Identify which cell holds the provided text, then report its (x, y) central coordinate. 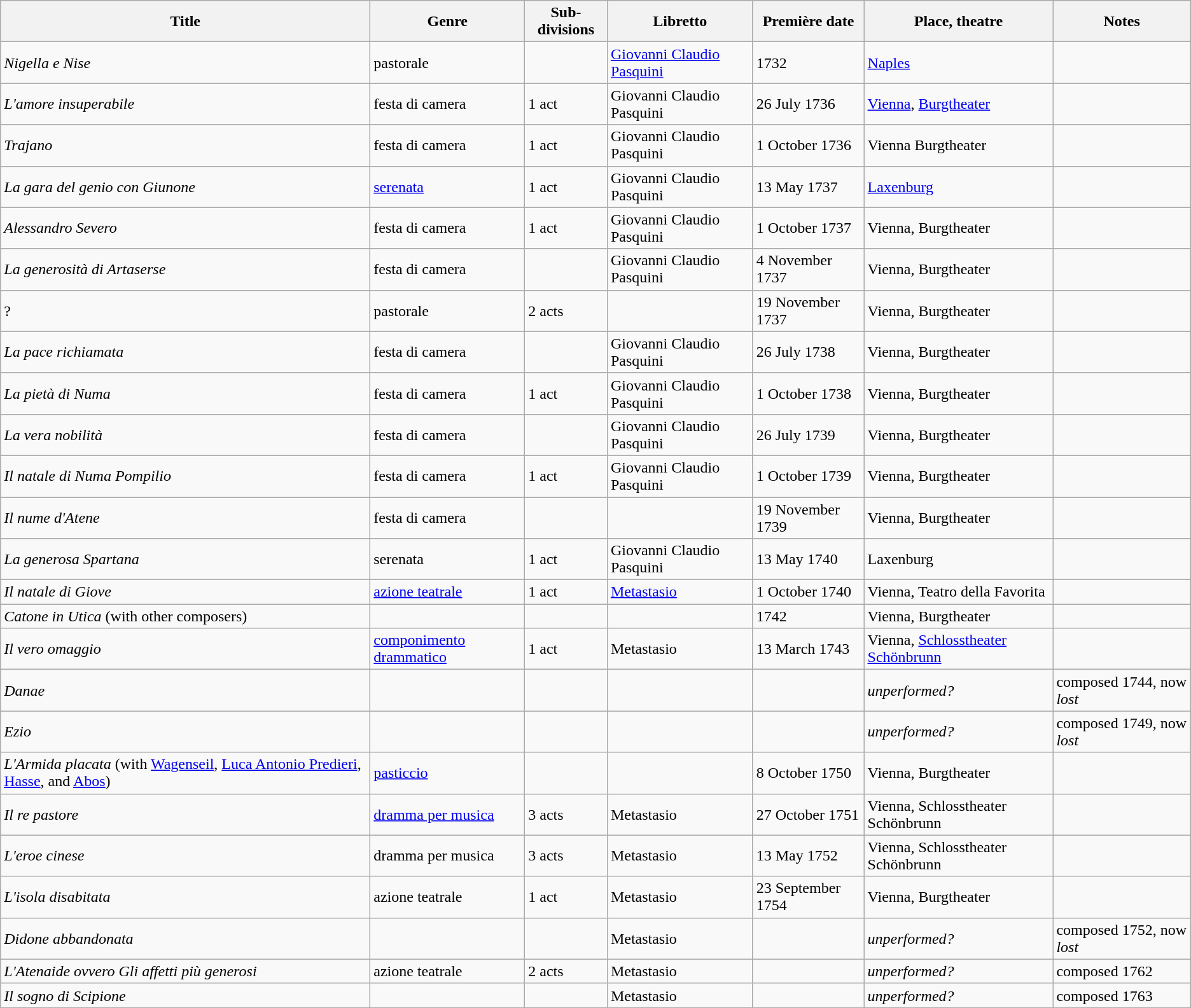
L'isola disabitata (186, 897)
Title (186, 22)
componimento drammatico (448, 649)
Danae (186, 691)
27 October 1751 (808, 814)
? (186, 310)
Place, theatre (958, 22)
19 November 1739 (808, 518)
13 March 1743 (808, 649)
Libretto (679, 22)
1742 (808, 616)
L'Atenaide ovvero Gli affetti più generosi (186, 971)
Il sogno di Scipione (186, 995)
1 October 1740 (808, 592)
composed 1744, now lost (1122, 691)
26 July 1739 (808, 435)
Nigella e Nise (186, 62)
La generosità di Artaserse (186, 270)
La gara del genio con Giunone (186, 187)
Il vero omaggio (186, 649)
Il natale di Giove (186, 592)
1 October 1738 (808, 393)
Catone in Utica (with other composers) (186, 616)
1732 (808, 62)
composed 1762 (1122, 971)
Première date (808, 22)
Il natale di Numa Pompilio (186, 476)
8 October 1750 (808, 773)
Ezio (186, 731)
19 November 1737 (808, 310)
Vienna, Teatro della Favorita (958, 592)
La pace richiamata (186, 352)
composed 1749, now lost (1122, 731)
13 May 1737 (808, 187)
26 July 1738 (808, 352)
Vienna Burgtheater (958, 145)
L'amore insuperabile (186, 104)
Naples (958, 62)
La vera nobilità (186, 435)
Trajano (186, 145)
L'Armida placata (with Wagenseil, Luca Antonio Predieri, Hasse, and Abos) (186, 773)
Notes (1122, 22)
1 October 1736 (808, 145)
13 May 1740 (808, 560)
composed 1763 (1122, 995)
1 October 1739 (808, 476)
23 September 1754 (808, 897)
pasticcio (448, 773)
Didone abbandonata (186, 939)
La pietà di Numa (186, 393)
Sub­divisions (566, 22)
composed 1752, now lost (1122, 939)
Alessandro Severo (186, 228)
Il re pastore (186, 814)
Genre (448, 22)
La generosa Spartana (186, 560)
4 November 1737 (808, 270)
Il nume d'Atene (186, 518)
26 July 1736 (808, 104)
1 October 1737 (808, 228)
L'eroe cinese (186, 856)
13 May 1752 (808, 856)
